Return the (X, Y) coordinate for the center point of the cell that contains the specified text.  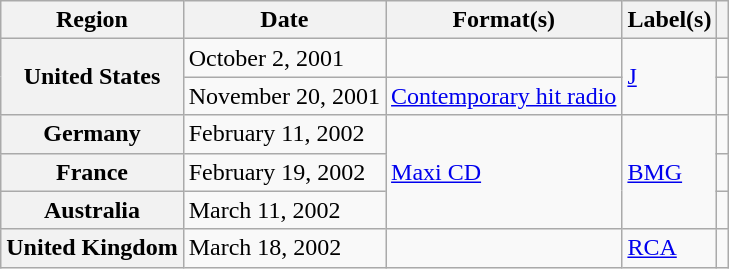
March 11, 2002 (284, 210)
BMG (670, 172)
United Kingdom (92, 248)
February 11, 2002 (284, 134)
Contemporary hit radio (504, 96)
March 18, 2002 (284, 248)
Date (284, 20)
November 20, 2001 (284, 96)
RCA (670, 248)
Format(s) (504, 20)
Label(s) (670, 20)
Maxi CD (504, 172)
Germany (92, 134)
Australia (92, 210)
United States (92, 77)
Region (92, 20)
France (92, 172)
J (670, 77)
February 19, 2002 (284, 172)
October 2, 2001 (284, 58)
